Detect which cell encompasses the target text, then output its [x, y] center coordinate. 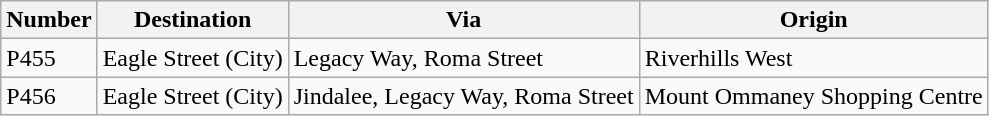
Destination [192, 20]
Mount Ommaney Shopping Centre [814, 96]
P456 [49, 96]
P455 [49, 58]
Jindalee, Legacy Way, Roma Street [464, 96]
Riverhills West [814, 58]
Number [49, 20]
Legacy Way, Roma Street [464, 58]
Origin [814, 20]
Via [464, 20]
